Determine the [X, Y] coordinate at the center of the cell enclosing the given text.  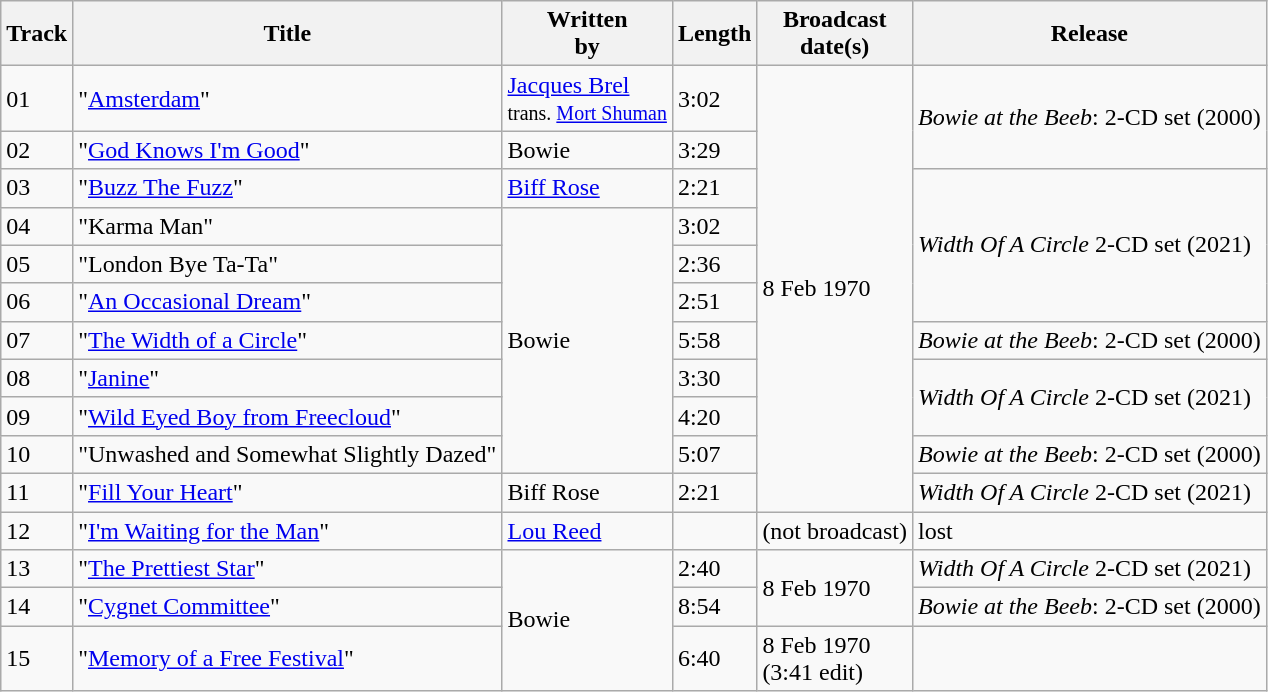
"Janine" [288, 378]
14 [37, 607]
"Wild Eyed Boy from Freecloud" [288, 416]
8 Feb 1970(3:41 edit) [835, 658]
Release [1090, 34]
"Memory of a Free Festival" [288, 658]
3:29 [714, 150]
"The Width of a Circle" [288, 340]
12 [37, 531]
6:40 [714, 658]
01 [37, 98]
"The Prettiest Star" [288, 569]
05 [37, 264]
"Karma Man" [288, 226]
10 [37, 454]
11 [37, 492]
5:58 [714, 340]
5:07 [714, 454]
"An Occasional Dream" [288, 302]
Broadcast date(s) [835, 34]
"Fill Your Heart" [288, 492]
4:20 [714, 416]
"Buzz The Fuzz" [288, 188]
04 [37, 226]
Written by [587, 34]
03 [37, 188]
Title [288, 34]
"Amsterdam" [288, 98]
15 [37, 658]
"Cygnet Committee" [288, 607]
Jacques Breltrans. Mort Shuman [587, 98]
09 [37, 416]
(not broadcast) [835, 531]
"I'm Waiting for the Man" [288, 531]
02 [37, 150]
Track [37, 34]
"London Bye Ta-Ta" [288, 264]
Lou Reed [587, 531]
3:30 [714, 378]
Length [714, 34]
08 [37, 378]
06 [37, 302]
"God Knows I'm Good" [288, 150]
lost [1090, 531]
2:51 [714, 302]
8:54 [714, 607]
07 [37, 340]
2:36 [714, 264]
2:40 [714, 569]
13 [37, 569]
"Unwashed and Somewhat Slightly Dazed" [288, 454]
